Return the [x, y] coordinate for the center point of the cell that contains the specified text.  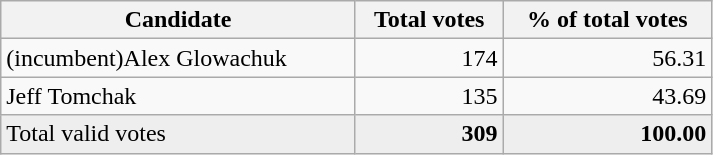
309 [429, 134]
Jeff Tomchak [178, 96]
135 [429, 96]
% of total votes [608, 20]
56.31 [608, 58]
100.00 [608, 134]
Total votes [429, 20]
174 [429, 58]
43.69 [608, 96]
Candidate [178, 20]
(incumbent)Alex Glowachuk [178, 58]
Total valid votes [178, 134]
